Pinpoint the cell where the given text exists, returning its [x, y] midpoint coordinate. 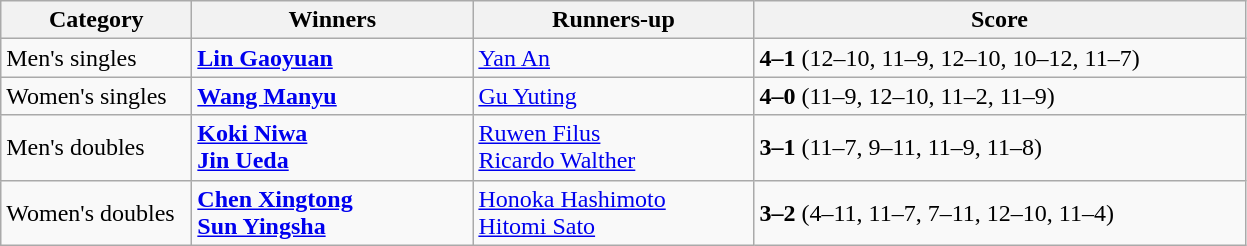
Honoka Hashimoto Hitomi Sato [614, 212]
Gu Yuting [614, 96]
Wang Manyu [332, 96]
3–2 (4–11, 11–7, 7–11, 12–10, 11–4) [1000, 212]
Score [1000, 20]
Chen Xingtong Sun Yingsha [332, 212]
Ruwen Filus Ricardo Walther [614, 148]
Lin Gaoyuan [332, 58]
Women's singles [96, 96]
4–0 (11–9, 12–10, 11–2, 11–9) [1000, 96]
Winners [332, 20]
Category [96, 20]
Koki Niwa Jin Ueda [332, 148]
Yan An [614, 58]
Men's singles [96, 58]
3–1 (11–7, 9–11, 11–9, 11–8) [1000, 148]
Runners-up [614, 20]
Women's doubles [96, 212]
Men's doubles [96, 148]
4–1 (12–10, 11–9, 12–10, 10–12, 11–7) [1000, 58]
